Search for the cell housing the specified text and yield its [x, y] center coordinate. 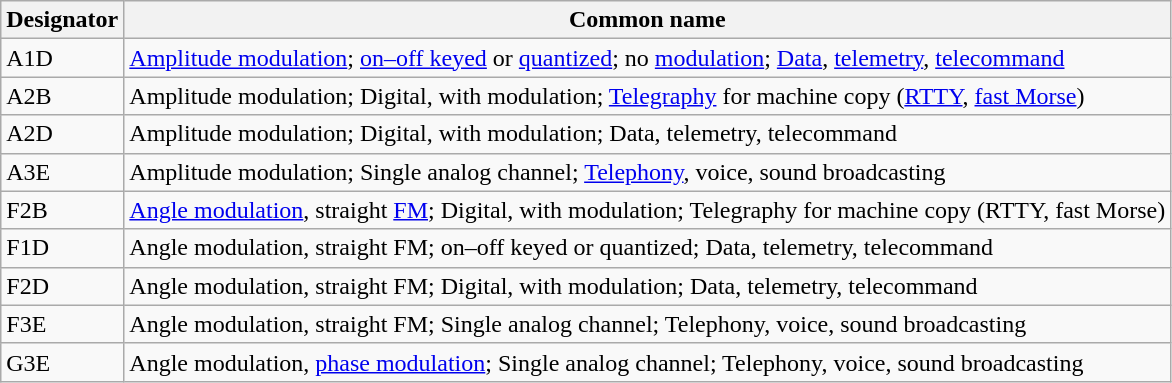
A2B [62, 96]
F3E [62, 324]
Angle modulation, straight FM; Digital, with modulation; Telegraphy for machine copy (RTTY, fast Morse) [648, 210]
F2D [62, 286]
A3E [62, 172]
Common name [648, 20]
Angle modulation, straight FM; on–off keyed or quantized; Data, telemetry, telecommand [648, 248]
Angle modulation, straight FM; Single analog channel; Telephony, voice, sound broadcasting [648, 324]
F2B [62, 210]
A2D [62, 134]
Amplitude modulation; Digital, with modulation; Data, telemetry, telecommand [648, 134]
Amplitude modulation; on–off keyed or quantized; no modulation; Data, telemetry, telecommand [648, 58]
A1D [62, 58]
Angle modulation, straight FM; Digital, with modulation; Data, telemetry, telecommand [648, 286]
F1D [62, 248]
Designator [62, 20]
Amplitude modulation; Digital, with modulation; Telegraphy for machine copy (RTTY, fast Morse) [648, 96]
Amplitude modulation; Single analog channel; Telephony, voice, sound broadcasting [648, 172]
Angle modulation, phase modulation; Single analog channel; Telephony, voice, sound broadcasting [648, 362]
G3E [62, 362]
